Return [X, Y] of the center of cell containing provided text 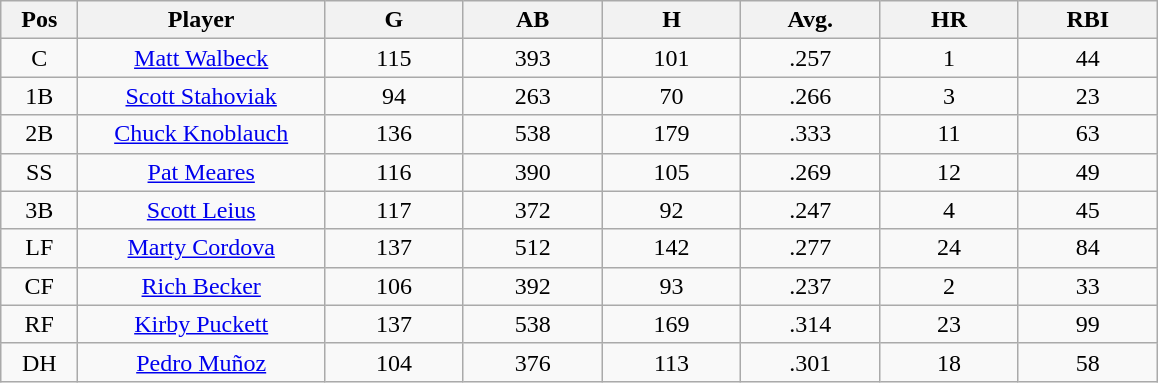
1B [40, 96]
33 [1088, 286]
Pedro Muñoz [202, 362]
142 [672, 248]
106 [394, 286]
3 [950, 96]
12 [950, 172]
116 [394, 172]
136 [394, 134]
58 [1088, 362]
G [394, 20]
104 [394, 362]
.277 [810, 248]
2B [40, 134]
Player [202, 20]
113 [672, 362]
Pat Meares [202, 172]
84 [1088, 248]
3B [40, 210]
393 [532, 58]
HR [950, 20]
94 [394, 96]
169 [672, 324]
11 [950, 134]
Scott Stahoviak [202, 96]
18 [950, 362]
.301 [810, 362]
.237 [810, 286]
Avg. [810, 20]
63 [1088, 134]
512 [532, 248]
2 [950, 286]
.257 [810, 58]
44 [1088, 58]
93 [672, 286]
CF [40, 286]
SS [40, 172]
101 [672, 58]
AB [532, 20]
DH [40, 362]
Pos [40, 20]
.333 [810, 134]
392 [532, 286]
H [672, 20]
RBI [1088, 20]
Scott Leius [202, 210]
92 [672, 210]
99 [1088, 324]
263 [532, 96]
RF [40, 324]
115 [394, 58]
Matt Walbeck [202, 58]
.314 [810, 324]
117 [394, 210]
C [40, 58]
390 [532, 172]
372 [532, 210]
4 [950, 210]
179 [672, 134]
.269 [810, 172]
70 [672, 96]
1 [950, 58]
24 [950, 248]
LF [40, 248]
.247 [810, 210]
Kirby Puckett [202, 324]
.266 [810, 96]
49 [1088, 172]
45 [1088, 210]
Chuck Knoblauch [202, 134]
Rich Becker [202, 286]
376 [532, 362]
Marty Cordova [202, 248]
105 [672, 172]
